Scan for the cell matching the given text and deliver its [X, Y] coordinate at center. 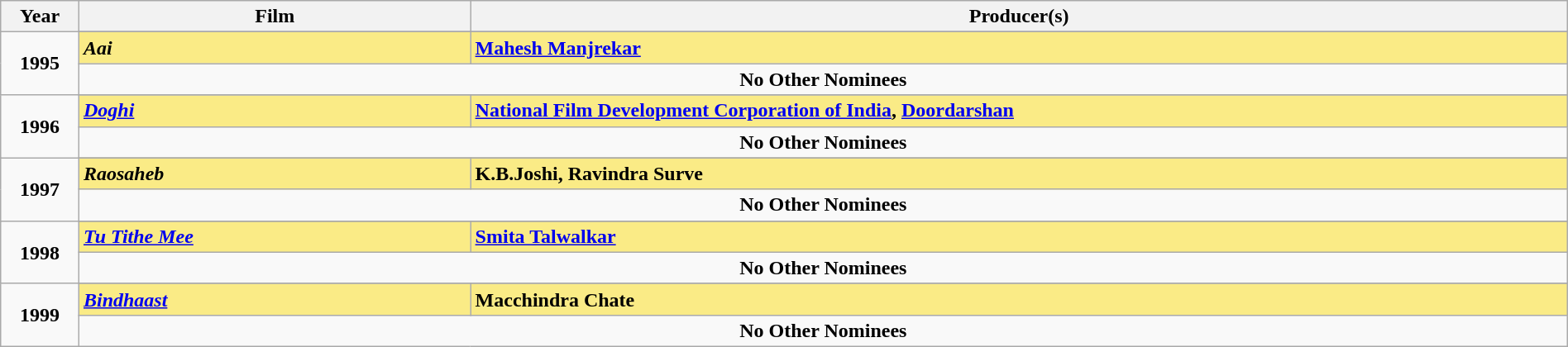
1996 [40, 126]
1999 [40, 315]
Producer(s) [1019, 17]
K.B.Joshi, Ravindra Surve [1019, 173]
1997 [40, 189]
Doghi [275, 111]
Aai [275, 48]
Smita Talwalkar [1019, 236]
Raosaheb [275, 173]
Mahesh Manjrekar [1019, 48]
Macchindra Chate [1019, 299]
Bindhaast [275, 299]
Tu Tithe Mee [275, 236]
Film [275, 17]
1998 [40, 252]
National Film Development Corporation of India, Doordarshan [1019, 111]
1995 [40, 64]
Year [40, 17]
